From the cell containing the given text, extract its center point as [X, Y] coordinate. 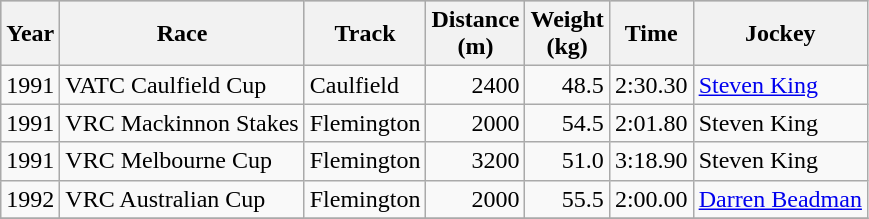
Darren Beadman [780, 199]
Time [651, 34]
Track [365, 34]
Distance(m) [476, 34]
54.5 [567, 123]
VATC Caulfield Cup [182, 85]
3:18.90 [651, 161]
Caulfield [365, 85]
2:00.00 [651, 199]
Jockey [780, 34]
51.0 [567, 161]
Race [182, 34]
Weight(kg) [567, 34]
VRC Melbourne Cup [182, 161]
Year [30, 34]
48.5 [567, 85]
2:30.30 [651, 85]
1992 [30, 199]
2400 [476, 85]
3200 [476, 161]
55.5 [567, 199]
2:01.80 [651, 123]
VRC Australian Cup [182, 199]
VRC Mackinnon Stakes [182, 123]
